From the cell containing the given text, extract its center point as (X, Y) coordinate. 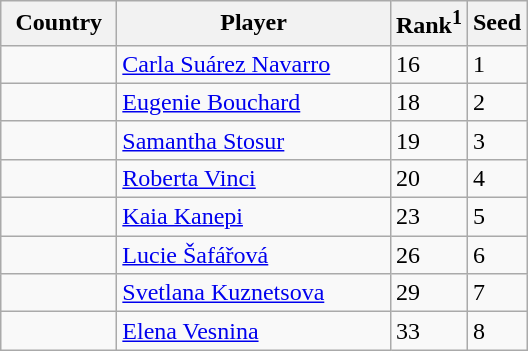
Lucie Šafářová (254, 255)
6 (496, 255)
2 (496, 102)
Kaia Kanepi (254, 217)
19 (428, 140)
4 (496, 178)
20 (428, 178)
16 (428, 64)
Seed (496, 24)
8 (496, 331)
29 (428, 293)
18 (428, 102)
5 (496, 217)
3 (496, 140)
23 (428, 217)
1 (496, 64)
Samantha Stosur (254, 140)
Player (254, 24)
26 (428, 255)
Svetlana Kuznetsova (254, 293)
Carla Suárez Navarro (254, 64)
Eugenie Bouchard (254, 102)
33 (428, 331)
Roberta Vinci (254, 178)
Elena Vesnina (254, 331)
Rank1 (428, 24)
7 (496, 293)
Country (59, 24)
